For the text-containing cell, return its midpoint in (x, y) coordinate format. 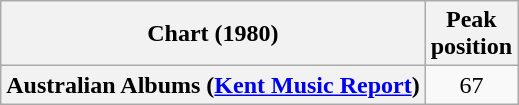
Chart (1980) (213, 34)
Australian Albums (Kent Music Report) (213, 85)
Peak position (471, 34)
67 (471, 85)
